Pinpoint the cell where the given text exists, returning its (x, y) midpoint coordinate. 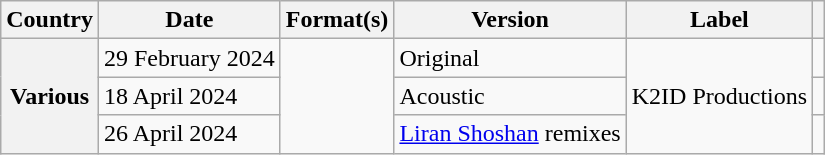
Date (189, 20)
Version (510, 20)
Acoustic (510, 96)
K2ID Productions (719, 96)
Liran Shoshan remixes (510, 134)
18 April 2024 (189, 96)
29 February 2024 (189, 58)
Label (719, 20)
Country (50, 20)
Original (510, 58)
Format(s) (337, 20)
26 April 2024 (189, 134)
Various (50, 96)
